Capture the cell that displays the provided text and extract its (x, y) central coordinate. 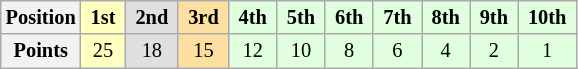
6 (397, 51)
10 (301, 51)
3rd (203, 17)
10th (547, 17)
1 (547, 51)
4 (446, 51)
8th (446, 17)
4th (253, 17)
8 (349, 51)
15 (203, 51)
2nd (152, 17)
12 (253, 51)
5th (301, 17)
25 (104, 51)
6th (349, 17)
2 (494, 51)
9th (494, 17)
Position (41, 17)
18 (152, 51)
Points (41, 51)
1st (104, 17)
7th (397, 17)
